Pinpoint the cell where the given text exists, returning its [X, Y] midpoint coordinate. 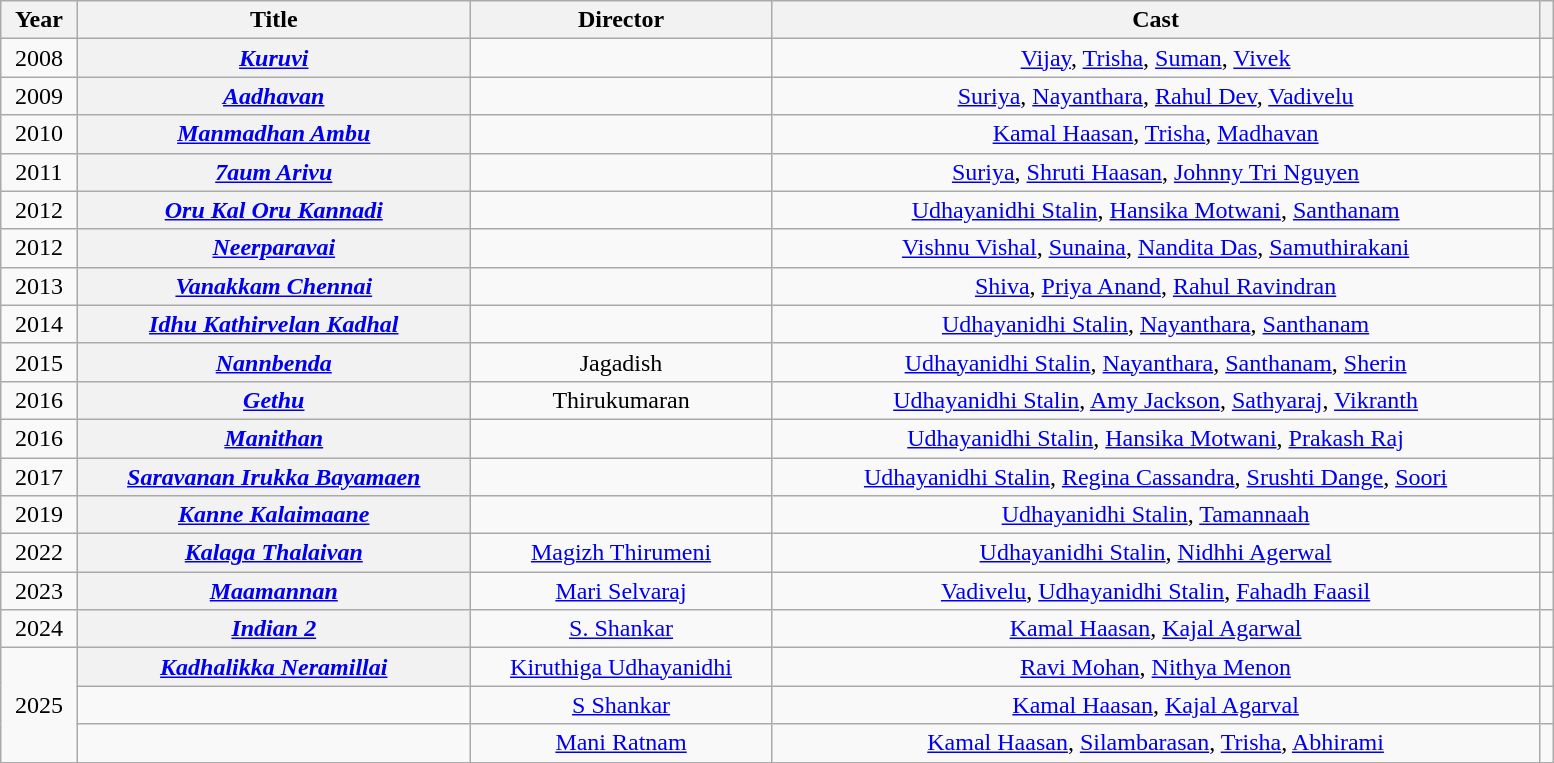
Mani Ratnam [620, 743]
Udhayanidhi Stalin, Regina Cassandra, Srushti Dange, Soori [1156, 477]
2017 [39, 477]
2008 [39, 58]
Vanakkam Chennai [274, 286]
Kadhalikka Neramillai [274, 667]
Vishnu Vishal, Sunaina, Nandita Das, Samuthirakani [1156, 248]
Manmadhan Ambu [274, 134]
Kamal Haasan, Kajal Agarwal [1156, 629]
Year [39, 20]
Kanne Kalaimaane [274, 515]
2025 [39, 705]
Kamal Haasan, Kajal Agarval [1156, 705]
Kalaga Thalaivan [274, 553]
Magizh Thirumeni [620, 553]
Oru Kal Oru Kannadi [274, 210]
2010 [39, 134]
2011 [39, 172]
Kamal Haasan, Silambarasan, Trisha, Abhirami [1156, 743]
Udhayanidhi Stalin, Hansika Motwani, Santhanam [1156, 210]
2014 [39, 324]
2022 [39, 553]
Nannbenda [274, 362]
2023 [39, 591]
Kuruvi [274, 58]
Udhayanidhi Stalin, Hansika Motwani, Prakash Raj [1156, 438]
Neerparavai [274, 248]
7aum Arivu [274, 172]
Shiva, Priya Anand, Rahul Ravindran [1156, 286]
Saravanan Irukka Bayamaen [274, 477]
S. Shankar [620, 629]
2024 [39, 629]
Udhayanidhi Stalin, Nayanthara, Santhanam, Sherin [1156, 362]
Udhayanidhi Stalin, Nidhhi Agerwal [1156, 553]
Gethu [274, 400]
Jagadish [620, 362]
S Shankar [620, 705]
Indian 2 [274, 629]
Title [274, 20]
2019 [39, 515]
Manithan [274, 438]
Suriya, Shruti Haasan, Johnny Tri Nguyen [1156, 172]
2013 [39, 286]
Kamal Haasan, Trisha, Madhavan [1156, 134]
Thirukumaran [620, 400]
Udhayanidhi Stalin, Amy Jackson, Sathyaraj, Vikranth [1156, 400]
Idhu Kathirvelan Kadhal [274, 324]
Aadhavan [274, 96]
Udhayanidhi Stalin, Nayanthara, Santhanam [1156, 324]
Udhayanidhi Stalin, Tamannaah [1156, 515]
Cast [1156, 20]
Suriya, Nayanthara, Rahul Dev, Vadivelu [1156, 96]
Kiruthiga Udhayanidhi [620, 667]
Vijay, Trisha, Suman, Vivek [1156, 58]
2015 [39, 362]
Director [620, 20]
2009 [39, 96]
Mari Selvaraj [620, 591]
Ravi Mohan, Nithya Menon [1156, 667]
Maamannan [274, 591]
Vadivelu, Udhayanidhi Stalin, Fahadh Faasil [1156, 591]
